Find where the given text appears and provide that cell's center as [x, y] coordinate. 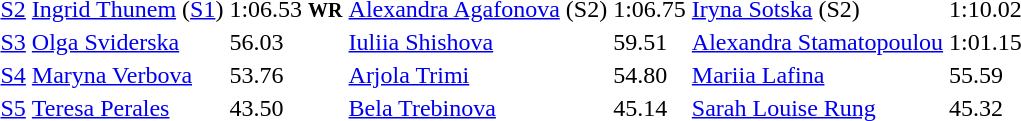
Alexandra Stamatopoulou [817, 42]
53.76 [286, 75]
56.03 [286, 42]
59.51 [650, 42]
54.80 [650, 75]
Maryna Verbova [128, 75]
Mariia Lafina [817, 75]
Iuliia Shishova [478, 42]
Arjola Trimi [478, 75]
Olga Sviderska [128, 42]
